For the text-containing cell, return its midpoint in (X, Y) coordinate format. 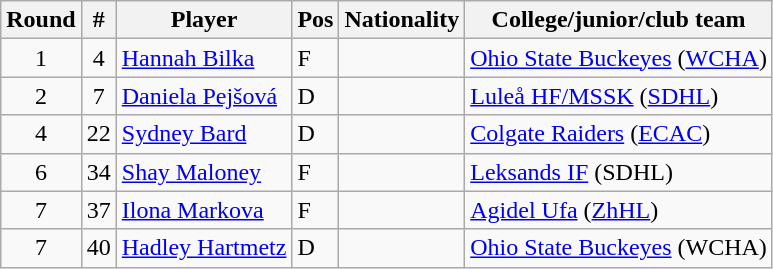
6 (41, 172)
College/junior/club team (619, 20)
# (98, 20)
1 (41, 58)
37 (98, 210)
40 (98, 248)
Pos (316, 20)
Colgate Raiders (ECAC) (619, 134)
Agidel Ufa (ZhHL) (619, 210)
Sydney Bard (204, 134)
Hannah Bilka (204, 58)
2 (41, 96)
Shay Maloney (204, 172)
Daniela Pejšová (204, 96)
22 (98, 134)
Ilona Markova (204, 210)
34 (98, 172)
Player (204, 20)
Hadley Hartmetz (204, 248)
Round (41, 20)
Leksands IF (SDHL) (619, 172)
Nationality (402, 20)
Luleå HF/MSSK (SDHL) (619, 96)
